Output the [X, Y] coordinate of the center of the cell containing the given text.  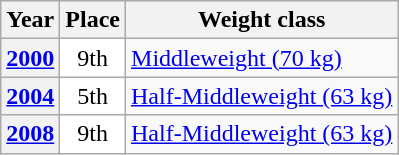
Year [30, 20]
2000 [30, 58]
2008 [30, 134]
Weight class [262, 20]
2004 [30, 96]
5th [93, 96]
Middleweight (70 kg) [262, 58]
Place [93, 20]
